Provide the (x, y) coordinate of the cell's center where the given text is located.  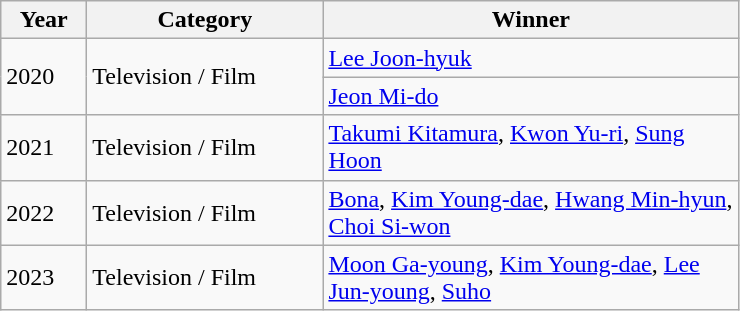
Lee Joon-hyuk (531, 58)
Year (44, 20)
Bona, Kim Young-dae, Hwang Min-hyun, Choi Si-won (531, 212)
2023 (44, 278)
2021 (44, 148)
Winner (531, 20)
Jeon Mi-do (531, 96)
Takumi Kitamura, Kwon Yu-ri, Sung Hoon (531, 148)
2020 (44, 77)
Category (205, 20)
Moon Ga-young, Kim Young-dae, Lee Jun-young, Suho (531, 278)
2022 (44, 212)
